Scan for the cell matching the given text and deliver its (x, y) coordinate at center. 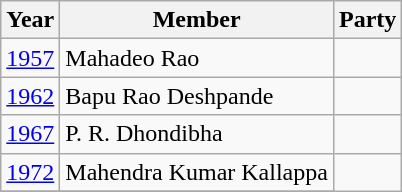
Member (197, 20)
Party (367, 20)
Mahendra Kumar Kallappa (197, 172)
P. R. Dhondibha (197, 134)
1967 (30, 134)
Year (30, 20)
Mahadeo Rao (197, 58)
1962 (30, 96)
Bapu Rao Deshpande (197, 96)
1972 (30, 172)
1957 (30, 58)
